Determine the [X, Y] coordinate at the center of the cell enclosing the given text.  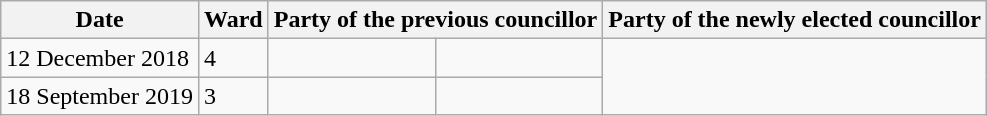
12 December 2018 [100, 58]
18 September 2019 [100, 96]
Party of the previous councillor [436, 20]
Ward [233, 20]
4 [233, 58]
Date [100, 20]
3 [233, 96]
Party of the newly elected councillor [795, 20]
